For the text-containing cell, return its midpoint in [X, Y] coordinate format. 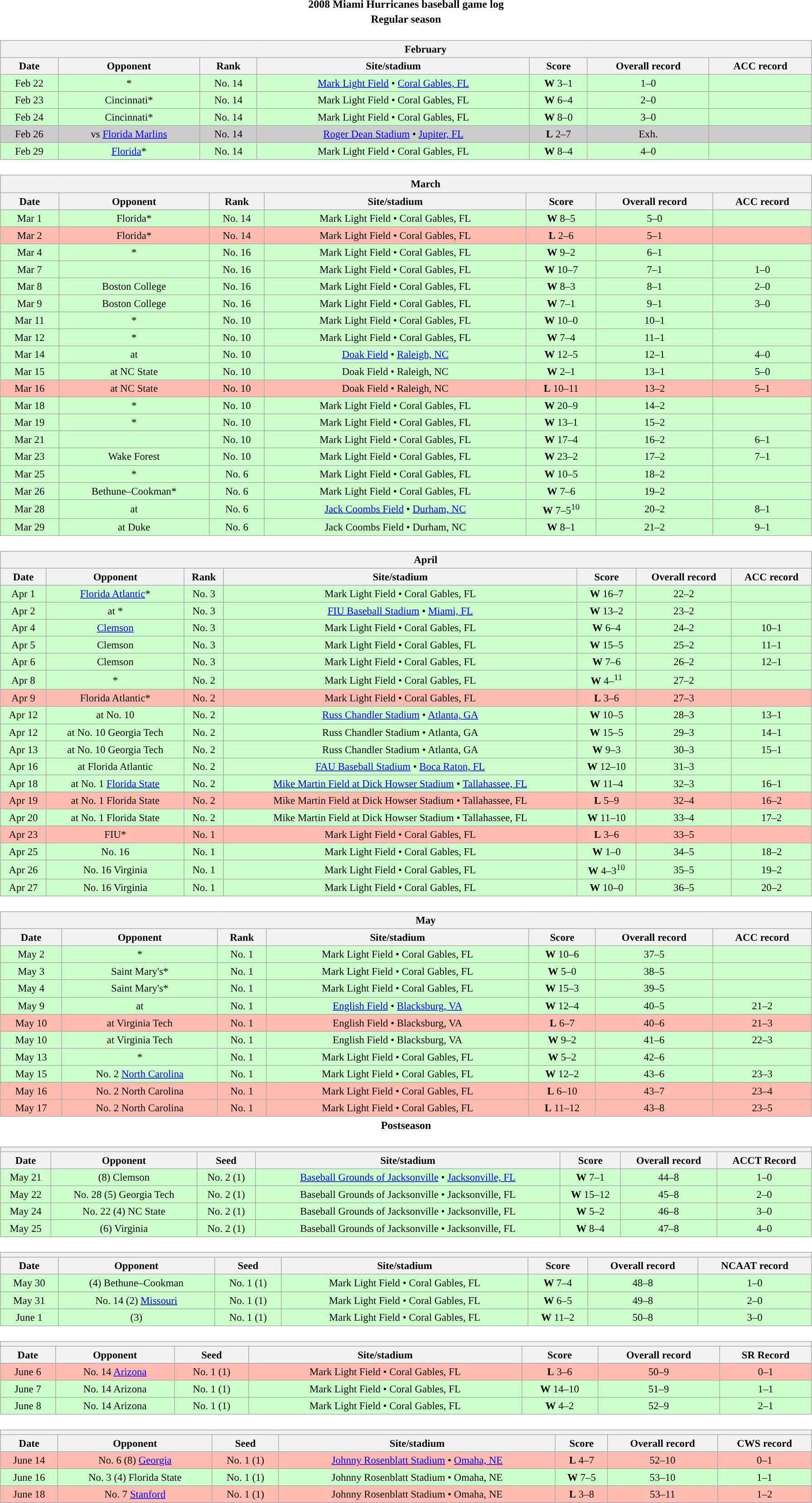
W 7–510 [561, 509]
No. 14 (2) Missouri [136, 1300]
W 12–10 [606, 766]
Mar 23 [30, 457]
50–9 [659, 1372]
W 10–6 [562, 954]
Feb 24 [29, 117]
May 13 [31, 1057]
15–1 [771, 749]
February [406, 49]
Mar 1 [30, 218]
52–10 [662, 1460]
W 6–5 [558, 1300]
W 11–2 [558, 1317]
W 13–2 [606, 611]
June 1 [29, 1317]
May 25 [26, 1229]
L 6–10 [562, 1091]
Mar 26 [30, 491]
Mar 29 [30, 527]
at No. 10 [115, 715]
W 8–5 [561, 218]
23–4 [762, 1091]
W 8–0 [559, 117]
Apr 4 [24, 628]
Mar 12 [30, 337]
at * [115, 611]
March [406, 184]
June 14 [29, 1460]
W 11–10 [606, 817]
No. 3 (4) Florida State [135, 1477]
44–8 [669, 1177]
Mar 8 [30, 286]
June 16 [29, 1477]
at Florida Atlantic [115, 766]
W 1–0 [606, 851]
Feb 23 [29, 100]
May 24 [26, 1211]
L 6–7 [562, 1023]
Mar 7 [30, 269]
May 22 [26, 1194]
2–1 [766, 1406]
Mar 11 [30, 321]
May 15 [31, 1074]
Apr 23 [24, 835]
13–2 [655, 389]
No. 6 (8) Georgia [135, 1460]
May 3 [31, 972]
April [406, 559]
May 4 [31, 988]
FAU Baseball Stadium • Boca Raton, FL [401, 766]
Apr 19 [24, 800]
Mar 9 [30, 303]
Bethune–Cookman* [134, 491]
W 12–5 [561, 355]
W 8–1 [561, 527]
29–3 [684, 732]
Mar 14 [30, 355]
14–2 [655, 406]
May 21 [26, 1177]
(8) Clemson [124, 1177]
50–8 [643, 1317]
51–9 [659, 1389]
38–5 [654, 972]
40–5 [654, 1006]
ACCT Record [764, 1160]
23–3 [762, 1074]
W 9–3 [606, 749]
No. 28 (5) Georgia Tech [124, 1194]
June 6 [28, 1372]
Mar 21 [30, 440]
CWS record [764, 1443]
vs Florida Marlins [129, 134]
Apr 18 [24, 783]
June 18 [29, 1494]
L 11–12 [562, 1108]
Apr 16 [24, 766]
W 5–0 [562, 972]
No. 7 Stanford [135, 1494]
W 15–12 [590, 1194]
53–10 [662, 1477]
(4) Bethune–Cookman [136, 1283]
W 13–1 [561, 423]
26–2 [684, 662]
Mar 2 [30, 235]
Apr 8 [24, 680]
(6) Virginia [124, 1229]
Wake Forest [134, 457]
27–3 [684, 698]
SR Record [766, 1355]
22–2 [684, 594]
W 11–4 [606, 783]
33–4 [684, 817]
W 2–1 [561, 371]
46–8 [669, 1211]
15–2 [655, 423]
43–7 [654, 1091]
Feb 29 [29, 151]
Apr 27 [24, 888]
W 3–1 [559, 83]
49–8 [643, 1300]
24–2 [684, 628]
W 23–2 [561, 457]
33–5 [684, 835]
21–3 [762, 1023]
Mar 25 [30, 474]
42–6 [654, 1057]
Feb 22 [29, 83]
L 10–11 [561, 389]
No. 22 (4) NC State [124, 1211]
34–5 [684, 851]
35–5 [684, 870]
at Duke [134, 527]
June 8 [28, 1406]
30–3 [684, 749]
43–6 [654, 1074]
Mar 28 [30, 509]
47–8 [669, 1229]
W 4–310 [606, 870]
Roger Dean Stadium • Jupiter, FL [393, 134]
W 14–10 [560, 1389]
May 30 [29, 1283]
Mar 19 [30, 423]
Mar 16 [30, 389]
June 7 [28, 1389]
23–5 [762, 1108]
36–5 [684, 888]
FIU* [115, 835]
Exh. [648, 134]
May [406, 920]
L 4–7 [582, 1460]
W 12–4 [562, 1006]
28–3 [684, 715]
Apr 20 [24, 817]
L 5–9 [606, 800]
53–11 [662, 1494]
(3) [136, 1317]
Feb 26 [29, 134]
Mar 18 [30, 406]
W 16–7 [606, 594]
40–6 [654, 1023]
May 31 [29, 1300]
52–9 [659, 1406]
Apr 6 [24, 662]
W 4–2 [560, 1406]
Apr 5 [24, 645]
W 7–5 [582, 1477]
32–4 [684, 800]
1–2 [764, 1494]
32–3 [684, 783]
W 10–7 [561, 269]
37–5 [654, 954]
L 2–7 [559, 134]
25–2 [684, 645]
39–5 [654, 988]
FIU Baseball Stadium • Miami, FL [401, 611]
Apr 25 [24, 851]
W 8–3 [561, 286]
Apr 2 [24, 611]
NCAAT record [755, 1266]
May 16 [31, 1091]
27–2 [684, 680]
16–1 [771, 783]
Apr 9 [24, 698]
48–8 [643, 1283]
45–8 [669, 1194]
W 4–11 [606, 680]
23–2 [684, 611]
W 20–9 [561, 406]
Mar 15 [30, 371]
14–1 [771, 732]
Apr 1 [24, 594]
31–3 [684, 766]
May 17 [31, 1108]
41–6 [654, 1040]
May 2 [31, 954]
Apr 13 [24, 749]
Mar 4 [30, 252]
Apr 26 [24, 870]
43–8 [654, 1108]
W 12–2 [562, 1074]
W 15–3 [562, 988]
22–3 [762, 1040]
L 2–6 [561, 235]
W 17–4 [561, 440]
L 3–8 [582, 1494]
May 9 [31, 1006]
